Output the (x, y) coordinate of the center of the cell containing the given text.  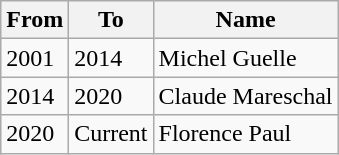
From (35, 20)
Florence Paul (246, 134)
2001 (35, 58)
Name (246, 20)
Current (111, 134)
Michel Guelle (246, 58)
Claude Mareschal (246, 96)
To (111, 20)
